Find where the given text appears and provide that cell's center as [x, y] coordinate. 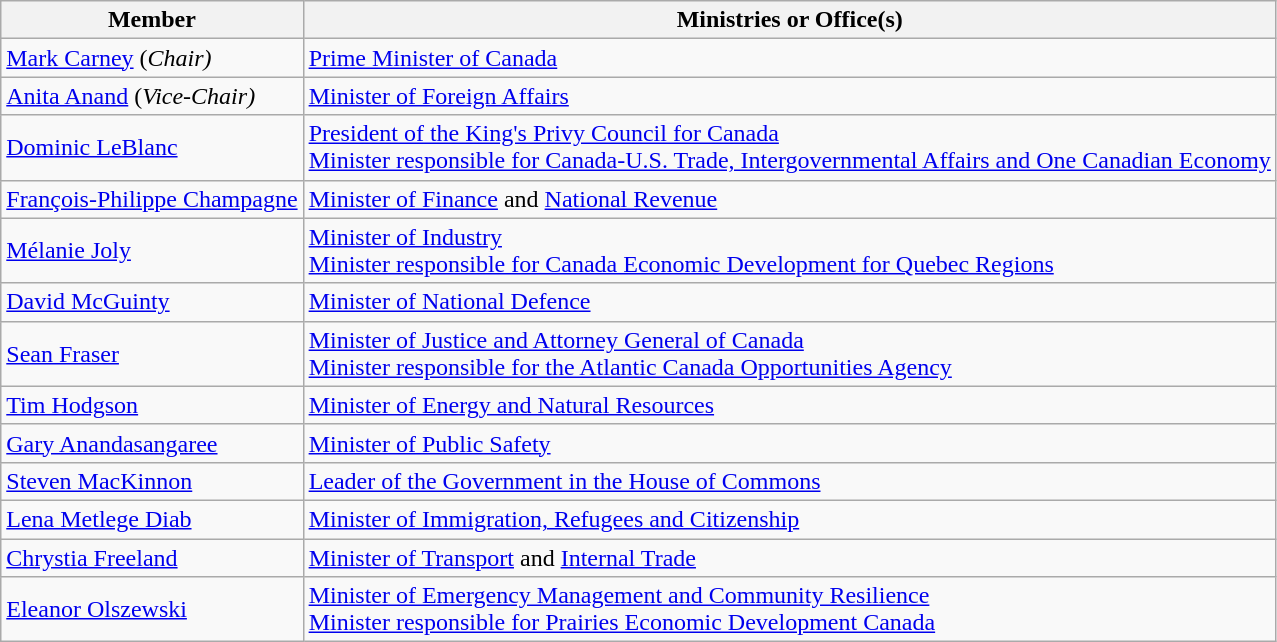
Ministries or Office(s) [790, 20]
Member [152, 20]
Sean Fraser [152, 354]
Gary Anandasangaree [152, 443]
Minister of Immigration, Refugees and Citizenship [790, 519]
Mark Carney (Chair) [152, 58]
Minister of Public Safety [790, 443]
Lena Metlege Diab [152, 519]
Leader of the Government in the House of Commons [790, 481]
Mélanie Joly [152, 250]
François-Philippe Champagne [152, 199]
Chrystia Freeland [152, 557]
Prime Minister of Canada [790, 58]
Minister of Justice and Attorney General of CanadaMinister responsible for the Atlantic Canada Opportunities Agency [790, 354]
Anita Anand (Vice-Chair) [152, 96]
Steven MacKinnon [152, 481]
President of the King's Privy Council for CanadaMinister responsible for Canada-U.S. Trade, Intergovernmental Affairs and One Canadian Economy [790, 148]
Minister of IndustryMinister responsible for Canada Economic Development for Quebec Regions [790, 250]
Minister of Emergency Management and Community ResilienceMinister responsible for Prairies Economic Development Canada [790, 610]
Minister of National Defence [790, 302]
Minister of Finance and National Revenue [790, 199]
Minister of Foreign Affairs [790, 96]
Minister of Transport and Internal Trade [790, 557]
Tim Hodgson [152, 405]
Eleanor Olszewski [152, 610]
Dominic LeBlanc [152, 148]
David McGuinty [152, 302]
Minister of Energy and Natural Resources [790, 405]
